Find where the given text appears and provide that cell's center as (x, y) coordinate. 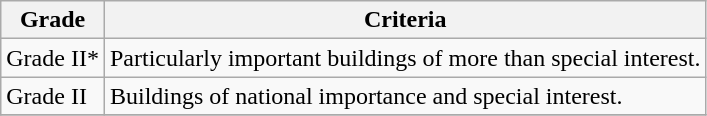
Grade II* (53, 58)
Particularly important buildings of more than special interest. (405, 58)
Grade II (53, 96)
Criteria (405, 20)
Buildings of national importance and special interest. (405, 96)
Grade (53, 20)
